Scan for the cell matching the given text and deliver its [X, Y] coordinate at center. 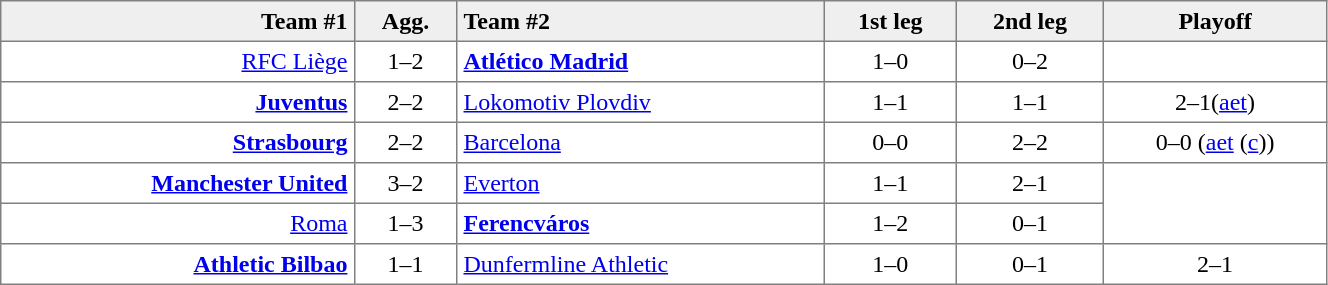
Atlético Madrid [641, 61]
Team #1 [178, 21]
Barcelona [641, 142]
1–3 [406, 223]
Playoff [1216, 21]
2nd leg [1030, 21]
3–2 [406, 183]
Athletic Bilbao [178, 264]
Strasbourg [178, 142]
1st leg [890, 21]
2–1(aet) [1216, 102]
Everton [641, 183]
Manchester United [178, 183]
0–0 (aet (c)) [1216, 142]
Lokomotiv Plovdiv [641, 102]
Team #2 [641, 21]
Agg. [406, 21]
Dunfermline Athletic [641, 264]
Roma [178, 223]
Ferencváros [641, 223]
Juventus [178, 102]
0–2 [1030, 61]
0–0 [890, 142]
RFC Liège [178, 61]
